Return the (X, Y) coordinate for the center point of the cell that contains the specified text.  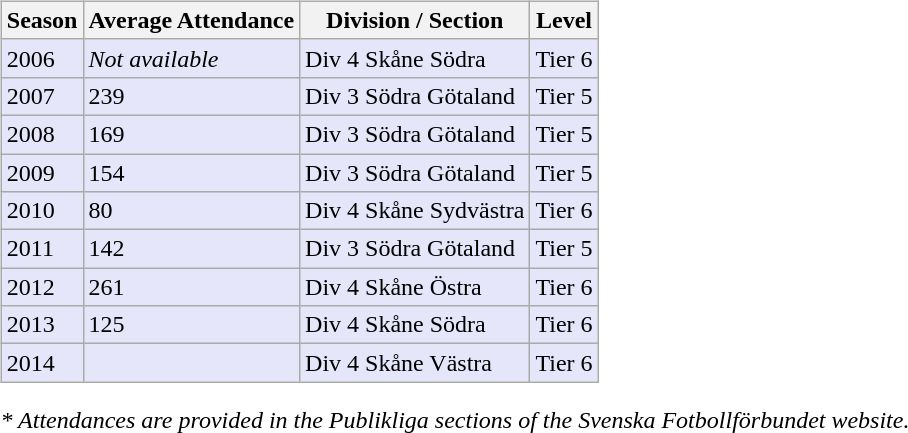
154 (192, 173)
2006 (42, 58)
Div 4 Skåne Sydvästra (415, 211)
239 (192, 96)
Season (42, 20)
261 (192, 287)
2010 (42, 211)
Level (564, 20)
2009 (42, 173)
142 (192, 249)
Not available (192, 58)
2014 (42, 363)
2007 (42, 96)
Division / Section (415, 20)
Div 4 Skåne Östra (415, 287)
169 (192, 134)
Div 4 Skåne Västra (415, 363)
2011 (42, 249)
80 (192, 211)
Average Attendance (192, 20)
2008 (42, 134)
2012 (42, 287)
125 (192, 325)
2013 (42, 325)
